For the text-containing cell, return its midpoint in (x, y) coordinate format. 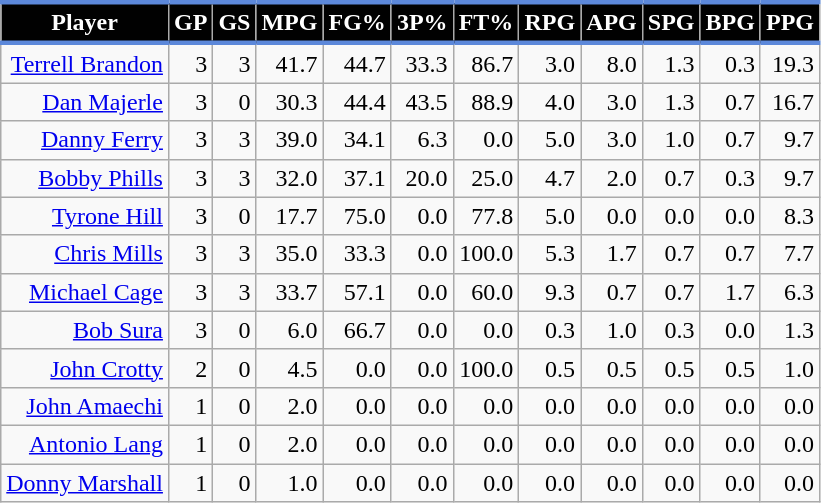
17.7 (290, 216)
77.8 (486, 216)
35.0 (290, 254)
John Amaechi (85, 406)
Player (85, 22)
RPG (550, 22)
Antonio Lang (85, 444)
57.1 (357, 292)
Dan Majerle (85, 102)
4.0 (550, 102)
60.0 (486, 292)
Bobby Phills (85, 178)
9.3 (550, 292)
75.0 (357, 216)
Bob Sura (85, 330)
43.5 (422, 102)
37.1 (357, 178)
32.0 (290, 178)
44.7 (357, 63)
Michael Cage (85, 292)
Terrell Brandon (85, 63)
Donny Marshall (85, 483)
GS (234, 22)
20.0 (422, 178)
86.7 (486, 63)
FT% (486, 22)
8.0 (612, 63)
John Crotty (85, 368)
PPG (790, 22)
4.7 (550, 178)
4.5 (290, 368)
41.7 (290, 63)
2 (190, 368)
6.0 (290, 330)
30.3 (290, 102)
25.0 (486, 178)
Chris Mills (85, 254)
BPG (730, 22)
GP (190, 22)
Tyrone Hill (85, 216)
5.3 (550, 254)
APG (612, 22)
33.7 (290, 292)
7.7 (790, 254)
16.7 (790, 102)
34.1 (357, 140)
44.4 (357, 102)
19.3 (790, 63)
FG% (357, 22)
MPG (290, 22)
66.7 (357, 330)
88.9 (486, 102)
39.0 (290, 140)
SPG (671, 22)
8.3 (790, 216)
3P% (422, 22)
Danny Ferry (85, 140)
